For the text-containing cell, return its midpoint in [x, y] coordinate format. 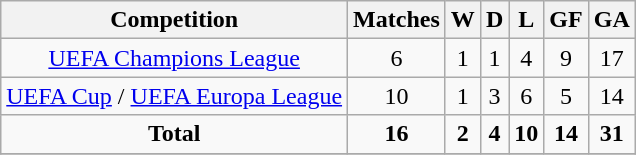
17 [612, 58]
16 [397, 134]
D [494, 20]
GF [566, 20]
W [462, 20]
Matches [397, 20]
5 [566, 96]
L [526, 20]
2 [462, 134]
Competition [174, 20]
Total [174, 134]
31 [612, 134]
UEFA Cup / UEFA Europa League [174, 96]
UEFA Champions League [174, 58]
GA [612, 20]
3 [494, 96]
9 [566, 58]
